From the cell containing the given text, extract its center point as [X, Y] coordinate. 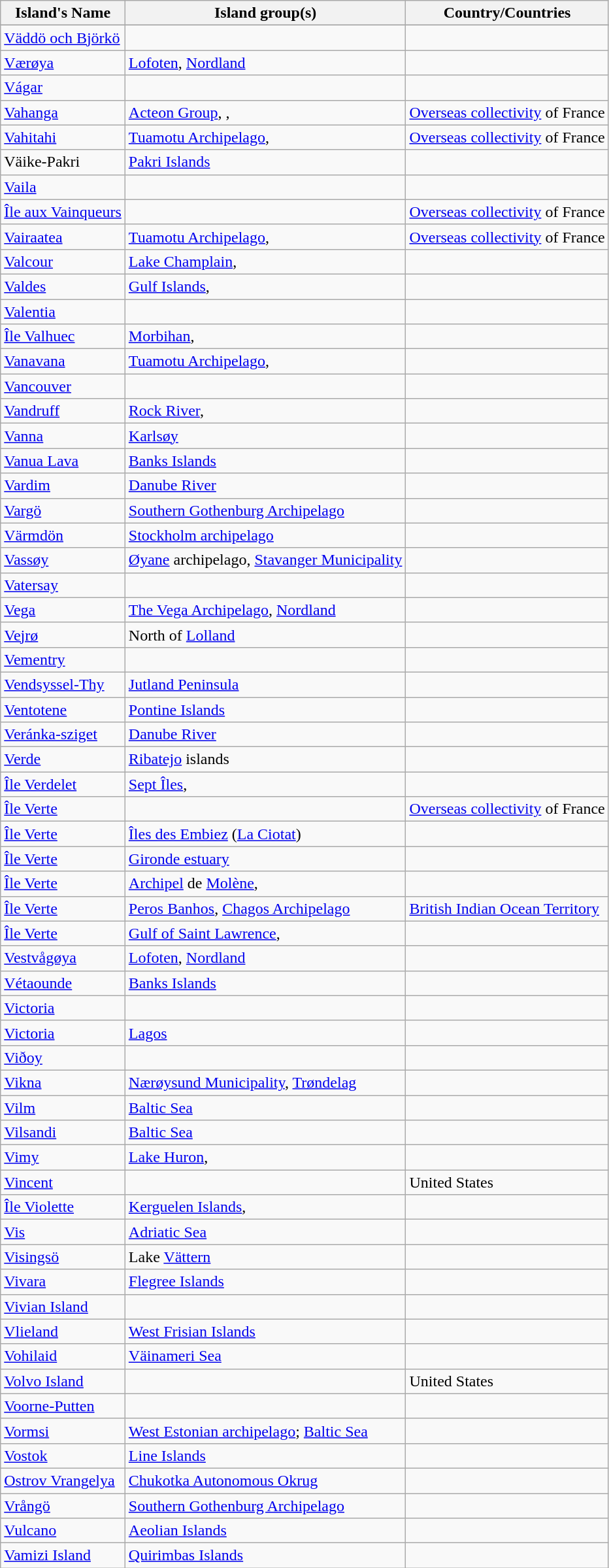
Værøya [63, 63]
Vargö [63, 510]
Vis [63, 1232]
Vikna [63, 1082]
Vilm [63, 1108]
Gulf Islands, [265, 286]
Pontine Islands [265, 709]
Vatersay [63, 585]
Vilsandi [63, 1133]
Øyane archipelago, Stavanger Municipality [265, 560]
Valdes [63, 286]
Country/Countries [507, 13]
Vágar [63, 88]
Île Violette [63, 1207]
Jutland Peninsula [265, 684]
Ostrov Vrangelya [63, 1480]
Aeolian Islands [265, 1531]
Vanna [63, 436]
Vlieland [63, 1331]
Line Islands [265, 1456]
Vrångö [63, 1505]
West Frisian Islands [265, 1331]
Väinameri Sea [265, 1356]
Väddö och Björkö [63, 38]
Acteon Group, , [265, 112]
Chukotka Autonomous Okrug [265, 1480]
Île Verdelet [63, 784]
Adriatic Sea [265, 1232]
Veránka-sziget [63, 735]
Vivian Island [63, 1307]
Stockholm archipelago [265, 535]
Vimy [63, 1158]
Nærøysund Municipality, Trøndelag [265, 1082]
Gulf of Saint Lawrence, [265, 933]
Vivara [63, 1282]
Morbihan, [265, 337]
Peros Banhos, Chagos Archipelago [265, 909]
Ribatejo islands [265, 759]
Visingsö [63, 1257]
Île aux Vainqueurs [63, 212]
Vanavana [63, 361]
Vostok [63, 1456]
Vamizi Island [63, 1556]
West Estonian archipelago; Baltic Sea [265, 1431]
Voorne-Putten [63, 1406]
Sept Îles, [265, 784]
Vancouver [63, 386]
Vulcano [63, 1531]
Îles des Embiez (La Ciotat) [265, 834]
Flegree Islands [265, 1282]
Island group(s) [265, 13]
Vormsi [63, 1431]
Kerguelen Islands, [265, 1207]
Lake Champlain, [265, 261]
Vétaounde [63, 983]
Vementry [63, 659]
Island's Name [63, 13]
Väike-Pakri [63, 162]
Viðoy [63, 1058]
Lagos [265, 1033]
Värmdön [63, 535]
Vincent [63, 1182]
Quirimbas Islands [265, 1556]
Vega [63, 610]
British Indian Ocean Territory [507, 909]
Vejrø [63, 635]
Rock River, [265, 411]
Île Valhuec [63, 337]
Gironde estuary [265, 859]
Vahanga [63, 112]
Archipel de Molène, [265, 884]
Vandruff [63, 411]
Volvo Island [63, 1381]
Vairaatea [63, 237]
North of Lolland [265, 635]
Vohilaid [63, 1356]
The Vega Archipelago, Nordland [265, 610]
Vassøy [63, 560]
Vardim [63, 486]
Vendsyssel-Thy [63, 684]
Verde [63, 759]
Vahitahi [63, 137]
Vaila [63, 187]
Pakri Islands [265, 162]
Valentia [63, 312]
Vanua Lava [63, 461]
Karlsøy [265, 436]
Ventotene [63, 709]
Vestvågøya [63, 958]
Valcour [63, 261]
Lake Huron, [265, 1158]
Lake Vättern [265, 1257]
